From the cell containing the given text, extract its center point as [x, y] coordinate. 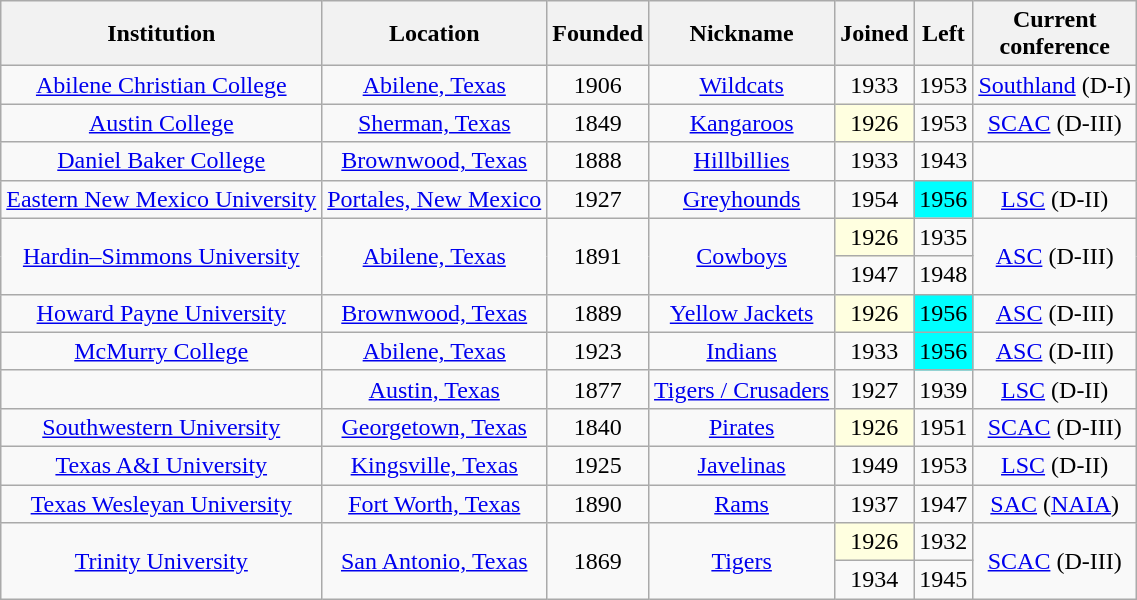
Texas Wesleyan University [162, 503]
Texas A&I University [162, 465]
1939 [944, 389]
Portales, New Mexico [434, 199]
1945 [944, 580]
Currentconference [1055, 34]
Southland (D-I) [1055, 85]
Sherman, Texas [434, 123]
Georgetown, Texas [434, 427]
Pirates [742, 427]
Tigers / Crusaders [742, 389]
Southwestern University [162, 427]
1954 [874, 199]
1949 [874, 465]
1923 [598, 351]
Founded [598, 34]
Rams [742, 503]
1891 [598, 256]
1869 [598, 561]
Fort Worth, Texas [434, 503]
Left [944, 34]
Tigers [742, 561]
Howard Payne University [162, 313]
1934 [874, 580]
Abilene Christian College [162, 85]
1932 [944, 542]
Hillbillies [742, 161]
Wildcats [742, 85]
Hardin–Simmons University [162, 256]
1943 [944, 161]
Institution [162, 34]
Trinity University [162, 561]
Joined [874, 34]
1888 [598, 161]
1840 [598, 427]
1935 [944, 237]
1849 [598, 123]
Location [434, 34]
San Antonio, Texas [434, 561]
Indians [742, 351]
Austin, Texas [434, 389]
Yellow Jackets [742, 313]
1877 [598, 389]
Daniel Baker College [162, 161]
Austin College [162, 123]
SAC (NAIA) [1055, 503]
1951 [944, 427]
Eastern New Mexico University [162, 199]
1948 [944, 275]
McMurry College [162, 351]
Kingsville, Texas [434, 465]
1890 [598, 503]
1906 [598, 85]
1925 [598, 465]
Javelinas [742, 465]
Nickname [742, 34]
Cowboys [742, 256]
Greyhounds [742, 199]
1889 [598, 313]
Kangaroos [742, 123]
1937 [874, 503]
